Output the (X, Y) coordinate of the center of the cell containing the given text.  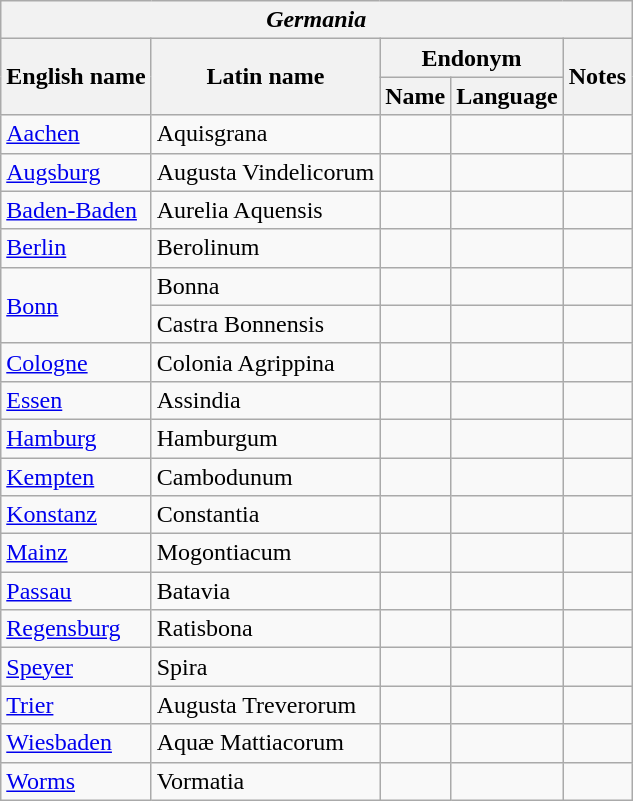
Language (507, 96)
Colonia Agrippina (265, 362)
Berolinum (265, 248)
Regensburg (76, 629)
Essen (76, 400)
Ratisbona (265, 629)
Hamburg (76, 438)
Hamburgum (265, 438)
Endonym (472, 58)
Bonn (76, 305)
Cologne (76, 362)
Bonna (265, 286)
Konstanz (76, 515)
Speyer (76, 667)
Latin name (265, 77)
Constantia (265, 515)
Kempten (76, 477)
Mogontiacum (265, 553)
Baden-Baden (76, 210)
Cambodunum (265, 477)
Passau (76, 591)
Trier (76, 705)
Assindia (265, 400)
English name (76, 77)
Berlin (76, 248)
Mainz (76, 553)
Name (416, 96)
Augusta Treverorum (265, 705)
Germania (316, 20)
Worms (76, 781)
Augusta Vindelicorum (265, 172)
Aachen (76, 134)
Vormatia (265, 781)
Aquæ Mattiacorum (265, 743)
Castra Bonnensis (265, 324)
Batavia (265, 591)
Notes (597, 77)
Augsburg (76, 172)
Aquisgrana (265, 134)
Wiesbaden (76, 743)
Spira (265, 667)
Aurelia Aquensis (265, 210)
